Extract the [X, Y] coordinate from the center of the cell holding the provided text.  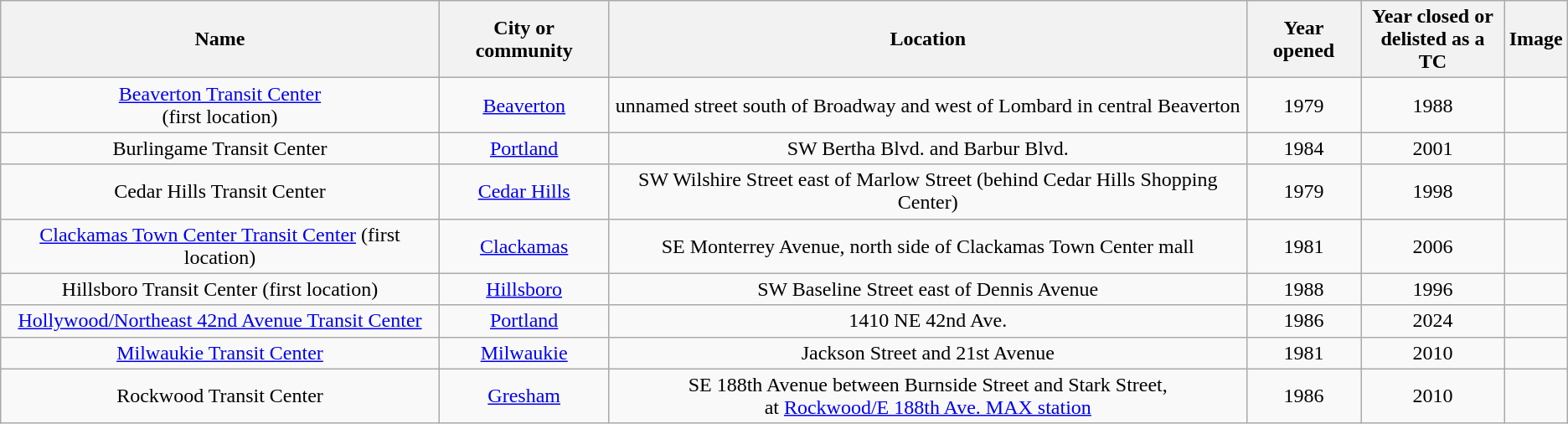
Beaverton [524, 106]
Rockwood Transit Center [219, 396]
Cedar Hills Transit Center [219, 191]
SW Bertha Blvd. and Barbur Blvd. [928, 148]
Clackamas [524, 246]
Name [219, 39]
Burlingame Transit Center [219, 148]
SW Wilshire Street east of Marlow Street (behind Cedar Hills Shopping Center) [928, 191]
Milwaukie [524, 353]
City or community [524, 39]
Image [1536, 39]
SE 188th Avenue between Burnside Street and Stark Street, at Rockwood/E 188th Ave. MAX station [928, 396]
1410 NE 42nd Ave. [928, 321]
Year closed or delisted as a TC [1432, 39]
1996 [1432, 289]
2001 [1432, 148]
Hillsboro [524, 289]
SW Baseline Street east of Dennis Avenue [928, 289]
2006 [1432, 246]
unnamed street south of Broadway and west of Lombard in central Beaverton [928, 106]
SE Monterrey Avenue, north side of Clackamas Town Center mall [928, 246]
1984 [1303, 148]
Hollywood/Northeast 42nd Avenue Transit Center [219, 321]
Milwaukie Transit Center [219, 353]
Location [928, 39]
Jackson Street and 21st Avenue [928, 353]
Year opened [1303, 39]
1998 [1432, 191]
2024 [1432, 321]
Beaverton Transit Center(first location) [219, 106]
Hillsboro Transit Center (first location) [219, 289]
Cedar Hills [524, 191]
Gresham [524, 396]
Clackamas Town Center Transit Center (first location) [219, 246]
